Output the (x, y) coordinate of the center of the cell containing the given text.  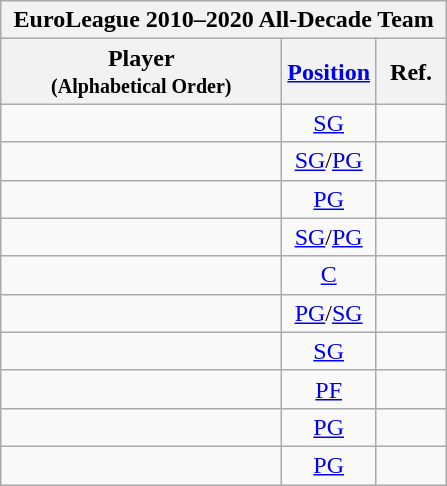
PF (329, 389)
Ref. (412, 72)
Position (329, 72)
C (329, 275)
PG/SG (329, 313)
Player (Alphabetical Order) (142, 72)
EuroLeague 2010–2020 All-Decade Team (224, 20)
